Locate the cell with the specified text and output its [x, y] center coordinate. 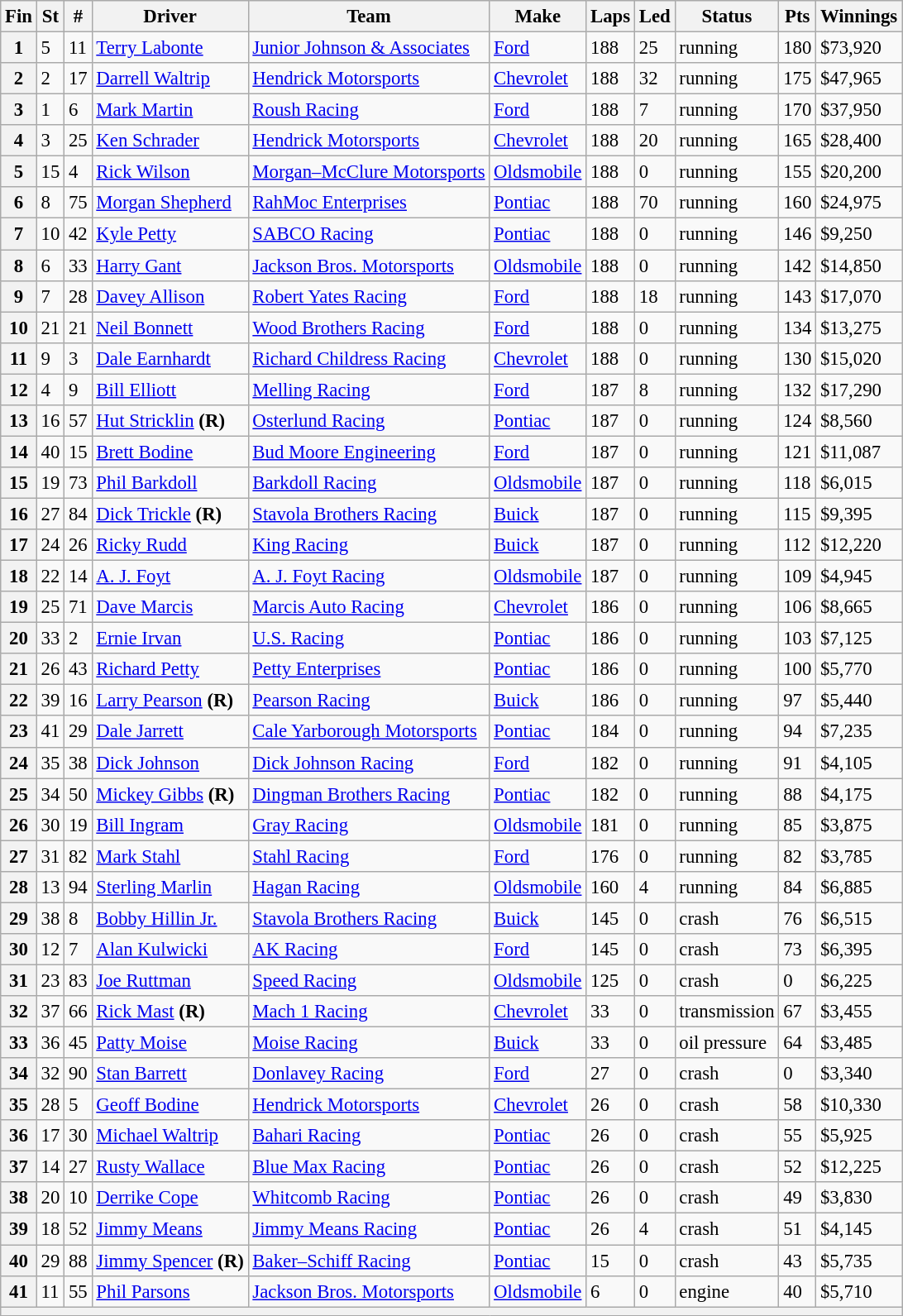
Marcis Auto Racing [369, 607]
106 [797, 607]
$14,850 [859, 266]
A. J. Foyt [170, 577]
Ricky Rudd [170, 545]
Phil Parsons [170, 1291]
St [50, 17]
125 [610, 980]
Donlavey Racing [369, 1074]
Davey Allison [170, 296]
$4,945 [859, 577]
Derrike Cope [170, 1199]
Bud Moore Engineering [369, 452]
Wood Brothers Racing [369, 328]
170 [797, 110]
$6,395 [859, 950]
Dick Trickle (R) [170, 514]
Richard Petty [170, 669]
$11,087 [859, 452]
57 [78, 421]
83 [78, 980]
146 [797, 234]
$3,785 [859, 856]
112 [797, 545]
Mickey Gibbs (R) [170, 794]
$6,225 [859, 980]
$15,020 [859, 358]
Status [727, 17]
134 [797, 328]
121 [797, 452]
Alan Kulwicki [170, 950]
Cale Yarborough Motorsports [369, 732]
70 [655, 203]
45 [78, 1043]
Robert Yates Racing [369, 296]
Whitcomb Racing [369, 1199]
Dingman Brothers Racing [369, 794]
76 [797, 918]
SABCO Racing [369, 234]
Brett Bodine [170, 452]
Barkdoll Racing [369, 483]
$28,400 [859, 141]
Sterling Marlin [170, 888]
Dale Jarrett [170, 732]
$5,440 [859, 701]
143 [797, 296]
Geoff Bodine [170, 1105]
115 [797, 514]
$8,665 [859, 607]
$3,340 [859, 1074]
Dick Johnson Racing [369, 763]
$5,710 [859, 1291]
Bobby Hillin Jr. [170, 918]
$5,925 [859, 1136]
100 [797, 669]
$7,125 [859, 639]
Hagan Racing [369, 888]
$6,515 [859, 918]
$4,145 [859, 1229]
$5,735 [859, 1261]
118 [797, 483]
$20,200 [859, 172]
Morgan Shepherd [170, 203]
132 [797, 390]
165 [797, 141]
$4,175 [859, 794]
$10,330 [859, 1105]
Team [369, 17]
Blue Max Racing [369, 1167]
Make [537, 17]
RahMoc Enterprises [369, 203]
$7,235 [859, 732]
Neil Bonnett [170, 328]
Darrell Waltrip [170, 79]
$5,770 [859, 669]
$12,220 [859, 545]
124 [797, 421]
Richard Childress Racing [369, 358]
Petty Enterprises [369, 669]
# [78, 17]
66 [78, 1012]
Bill Elliott [170, 390]
Moise Racing [369, 1043]
97 [797, 701]
85 [797, 825]
$12,225 [859, 1167]
Hut Stricklin (R) [170, 421]
67 [797, 1012]
142 [797, 266]
Laps [610, 17]
Kyle Petty [170, 234]
130 [797, 358]
Rick Mast (R) [170, 1012]
175 [797, 79]
$24,975 [859, 203]
Melling Racing [369, 390]
91 [797, 763]
42 [78, 234]
Harry Gant [170, 266]
Winnings [859, 17]
Gray Racing [369, 825]
Morgan–McClure Motorsports [369, 172]
Baker–Schiff Racing [369, 1261]
Jimmy Means Racing [369, 1229]
Mark Martin [170, 110]
King Racing [369, 545]
Joe Ruttman [170, 980]
176 [610, 856]
184 [610, 732]
engine [727, 1291]
50 [78, 794]
Stan Barrett [170, 1074]
90 [78, 1074]
Mach 1 Racing [369, 1012]
Jimmy Means [170, 1229]
Fin [19, 17]
AK Racing [369, 950]
$37,950 [859, 110]
$13,275 [859, 328]
Michael Waltrip [170, 1136]
$6,885 [859, 888]
$73,920 [859, 48]
$6,015 [859, 483]
Jimmy Spencer (R) [170, 1261]
Bill Ingram [170, 825]
U.S. Racing [369, 639]
Patty Moise [170, 1043]
103 [797, 639]
$9,395 [859, 514]
$3,830 [859, 1199]
$47,965 [859, 79]
51 [797, 1229]
$8,560 [859, 421]
49 [797, 1199]
Led [655, 17]
$3,485 [859, 1043]
Pts [797, 17]
$4,105 [859, 763]
oil pressure [727, 1043]
Stahl Racing [369, 856]
Pearson Racing [369, 701]
Ken Schrader [170, 141]
Bahari Racing [369, 1136]
Mark Stahl [170, 856]
$3,455 [859, 1012]
Dave Marcis [170, 607]
$9,250 [859, 234]
Larry Pearson (R) [170, 701]
Speed Racing [369, 980]
64 [797, 1043]
75 [78, 203]
180 [797, 48]
109 [797, 577]
181 [610, 825]
$17,290 [859, 390]
Dale Earnhardt [170, 358]
155 [797, 172]
Phil Barkdoll [170, 483]
Junior Johnson & Associates [369, 48]
Ernie Irvan [170, 639]
Terry Labonte [170, 48]
58 [797, 1105]
Dick Johnson [170, 763]
Rusty Wallace [170, 1167]
Driver [170, 17]
A. J. Foyt Racing [369, 577]
Roush Racing [369, 110]
$3,875 [859, 825]
$17,070 [859, 296]
transmission [727, 1012]
71 [78, 607]
Rick Wilson [170, 172]
Osterlund Racing [369, 421]
